Output the [x, y] coordinate of the center of the cell containing the given text.  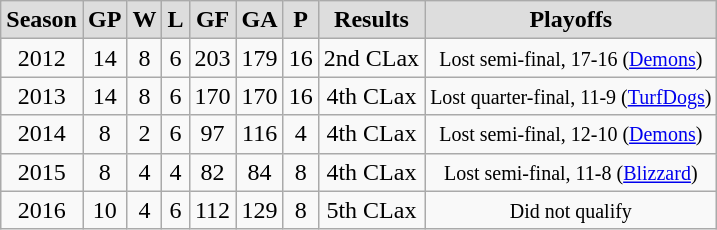
2015 [42, 172]
W [144, 20]
P [300, 20]
GA [260, 20]
GP [104, 20]
Did not qualify [571, 210]
2 [144, 134]
116 [260, 134]
Season [42, 20]
10 [104, 210]
84 [260, 172]
Results [371, 20]
Playoffs [571, 20]
L [176, 20]
97 [212, 134]
2016 [42, 210]
179 [260, 58]
2014 [42, 134]
129 [260, 210]
112 [212, 210]
GF [212, 20]
Lost semi-final, 11-8 (Blizzard) [571, 172]
Lost semi-final, 12-10 (Demons) [571, 134]
Lost semi-final, 17-16 (Demons) [571, 58]
82 [212, 172]
5th CLax [371, 210]
Lost quarter-final, 11-9 (TurfDogs) [571, 96]
203 [212, 58]
2012 [42, 58]
2013 [42, 96]
2nd CLax [371, 58]
